Determine the (x, y) coordinate at the center of the cell enclosing the given text.  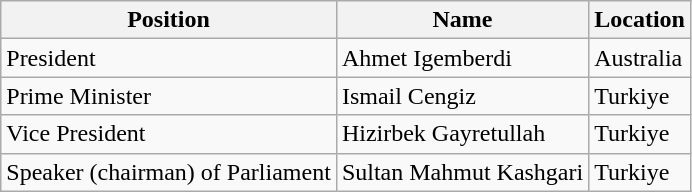
Name (462, 20)
Australia (640, 58)
Ismail Cengiz (462, 96)
Position (169, 20)
Speaker (chairman) of Parliament (169, 172)
Ahmet Igemberdi (462, 58)
Sultan Mahmut Kashgari (462, 172)
Hizirbek Gayretullah (462, 134)
Location (640, 20)
Vice President (169, 134)
President (169, 58)
Prime Minister (169, 96)
